Identify which cell holds the provided text, then report its (X, Y) central coordinate. 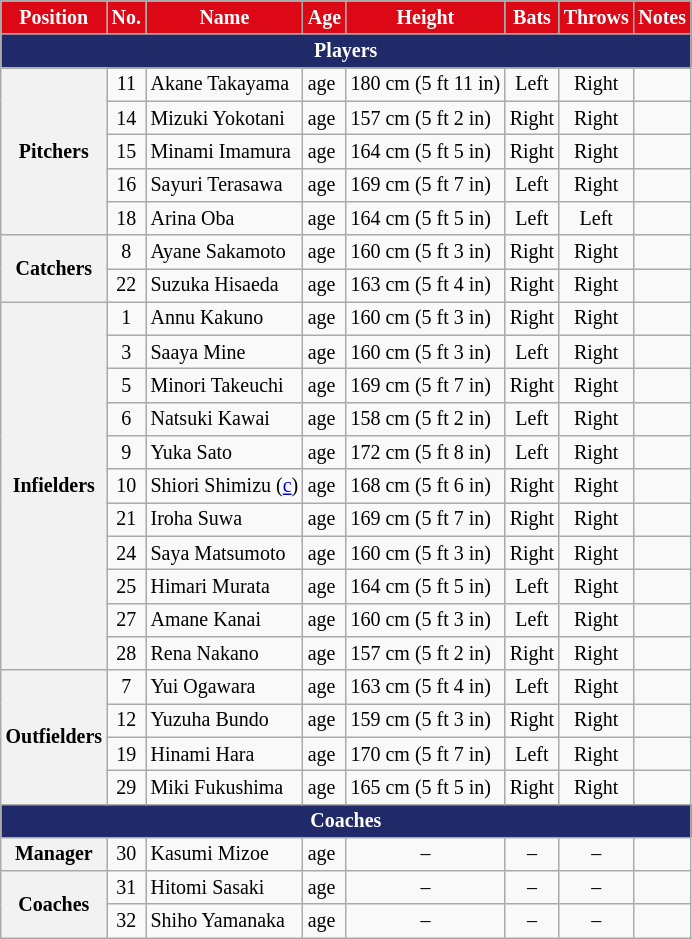
Yui Ogawara (224, 686)
Annu Kakuno (224, 318)
Yuzuha Bundo (224, 720)
Saya Matsumoto (224, 554)
Natsuki Kawai (224, 420)
5 (126, 386)
Manager (54, 854)
180 cm (5 ft 11 in) (426, 84)
Position (54, 18)
10 (126, 486)
19 (126, 754)
22 (126, 286)
168 cm (5 ft 6 in) (426, 486)
15 (126, 152)
172 cm (5 ft 8 in) (426, 452)
170 cm (5 ft 7 in) (426, 754)
18 (126, 218)
27 (126, 620)
Ayane Sakamoto (224, 252)
11 (126, 84)
Outfielders (54, 737)
Age (324, 18)
Arina Oba (224, 218)
16 (126, 184)
24 (126, 554)
Throws (596, 18)
Kasumi Mizoe (224, 854)
Suzuka Hisaeda (224, 286)
21 (126, 520)
3 (126, 352)
7 (126, 686)
Saaya Mine (224, 352)
No. (126, 18)
29 (126, 788)
Amane Kanai (224, 620)
28 (126, 654)
8 (126, 252)
Shiho Yamanaka (224, 922)
165 cm (5 ft 5 in) (426, 788)
Shiori Shimizu (c) (224, 486)
Pitchers (54, 152)
9 (126, 452)
Akane Takayama (224, 84)
Himari Murata (224, 586)
Name (224, 18)
Players (346, 52)
159 cm (5 ft 3 in) (426, 720)
25 (126, 586)
6 (126, 420)
30 (126, 854)
Miki Fukushima (224, 788)
Catchers (54, 268)
Rena Nakano (224, 654)
Hinami Hara (224, 754)
32 (126, 922)
Infielders (54, 486)
158 cm (5 ft 2 in) (426, 420)
Minami Imamura (224, 152)
Mizuki Yokotani (224, 118)
Sayuri Terasawa (224, 184)
Yuka Sato (224, 452)
14 (126, 118)
Hitomi Sasaki (224, 888)
Bats (532, 18)
Height (426, 18)
1 (126, 318)
Minori Takeuchi (224, 386)
31 (126, 888)
12 (126, 720)
Iroha Suwa (224, 520)
Notes (662, 18)
